Extract the (x, y) coordinate from the center of the cell holding the provided text.  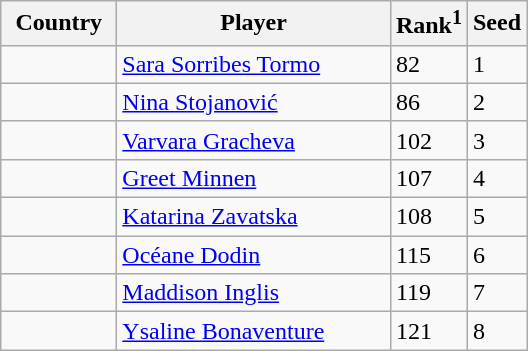
7 (496, 293)
4 (496, 178)
1 (496, 64)
107 (428, 178)
119 (428, 293)
Greet Minnen (254, 178)
3 (496, 140)
8 (496, 331)
5 (496, 217)
86 (428, 102)
6 (496, 255)
Rank1 (428, 24)
82 (428, 64)
102 (428, 140)
Sara Sorribes Tormo (254, 64)
Maddison Inglis (254, 293)
121 (428, 331)
Nina Stojanović (254, 102)
115 (428, 255)
Seed (496, 24)
Ysaline Bonaventure (254, 331)
Océane Dodin (254, 255)
108 (428, 217)
Katarina Zavatska (254, 217)
2 (496, 102)
Varvara Gracheva (254, 140)
Country (59, 24)
Player (254, 24)
